Extract the (x, y) coordinate from the center of the cell holding the provided text.  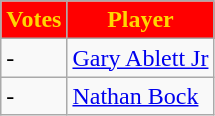
Nathan Bock (140, 96)
Player (140, 20)
Votes (34, 20)
Gary Ablett Jr (140, 58)
